From the cell containing the given text, extract its center point as [X, Y] coordinate. 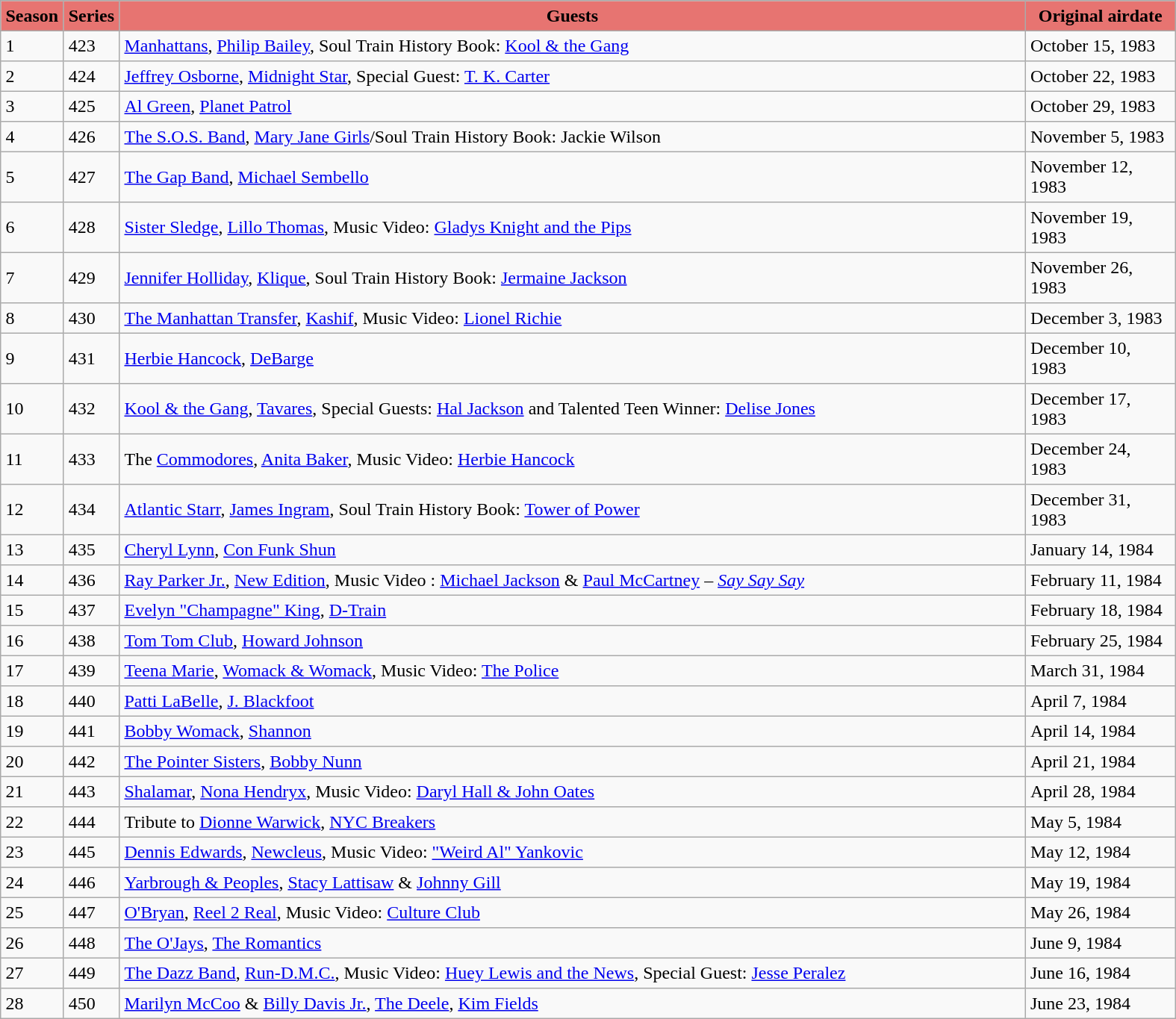
427 [91, 177]
December 24, 1983 [1101, 459]
435 [91, 549]
Guests [573, 16]
Patti LaBelle, J. Blackfoot [573, 701]
18 [32, 701]
April 21, 1984 [1101, 761]
May 12, 1984 [1101, 852]
440 [91, 701]
428 [91, 228]
436 [91, 580]
20 [32, 761]
October 29, 1983 [1101, 106]
424 [91, 76]
February 18, 1984 [1101, 610]
May 19, 1984 [1101, 882]
Evelyn "Champagne" King, D-Train [573, 610]
November 19, 1983 [1101, 228]
The S.O.S. Band, Mary Jane Girls/Soul Train History Book: Jackie Wilson [573, 137]
8 [32, 318]
The Manhattan Transfer, Kashif, Music Video: Lionel Richie [573, 318]
The Gap Band, Michael Sembello [573, 177]
November 5, 1983 [1101, 137]
April 7, 1984 [1101, 701]
16 [32, 641]
447 [91, 912]
430 [91, 318]
5 [32, 177]
Cheryl Lynn, Con Funk Shun [573, 549]
27 [32, 973]
Jennifer Holliday, Klique, Soul Train History Book: Jermaine Jackson [573, 278]
The Pointer Sisters, Bobby Nunn [573, 761]
December 10, 1983 [1101, 358]
26 [32, 943]
445 [91, 852]
426 [91, 137]
January 14, 1984 [1101, 549]
Season [32, 16]
December 3, 1983 [1101, 318]
439 [91, 670]
February 11, 1984 [1101, 580]
June 9, 1984 [1101, 943]
The O'Jays, The Romantics [573, 943]
19 [32, 731]
423 [91, 46]
April 14, 1984 [1101, 731]
June 23, 1984 [1101, 1003]
444 [91, 822]
431 [91, 358]
429 [91, 278]
15 [32, 610]
Herbie Hancock, DeBarge [573, 358]
434 [91, 510]
Tom Tom Club, Howard Johnson [573, 641]
Jeffrey Osborne, Midnight Star, Special Guest: T. K. Carter [573, 76]
441 [91, 731]
October 15, 1983 [1101, 46]
The Dazz Band, Run-D.M.C., Music Video: Huey Lewis and the News, Special Guest: Jesse Peralez [573, 973]
443 [91, 791]
November 26, 1983 [1101, 278]
Yarbrough & Peoples, Stacy Lattisaw & Johnny Gill [573, 882]
425 [91, 106]
433 [91, 459]
438 [91, 641]
9 [32, 358]
3 [32, 106]
Series [91, 16]
October 22, 1983 [1101, 76]
21 [32, 791]
May 26, 1984 [1101, 912]
442 [91, 761]
Sister Sledge, Lillo Thomas, Music Video: Gladys Knight and the Pips [573, 228]
O'Bryan, Reel 2 Real, Music Video: Culture Club [573, 912]
June 16, 1984 [1101, 973]
432 [91, 409]
May 5, 1984 [1101, 822]
Ray Parker Jr., New Edition, Music Video : Michael Jackson & Paul McCartney – Say Say Say [573, 580]
4 [32, 137]
Teena Marie, Womack & Womack, Music Video: The Police [573, 670]
December 31, 1983 [1101, 510]
The Commodores, Anita Baker, Music Video: Herbie Hancock [573, 459]
Dennis Edwards, Newcleus, Music Video: "Weird Al" Yankovic [573, 852]
25 [32, 912]
449 [91, 973]
1 [32, 46]
Kool & the Gang, Tavares, Special Guests: Hal Jackson and Talented Teen Winner: Delise Jones [573, 409]
14 [32, 580]
450 [91, 1003]
22 [32, 822]
Atlantic Starr, James Ingram, Soul Train History Book: Tower of Power [573, 510]
Al Green, Planet Patrol [573, 106]
6 [32, 228]
March 31, 1984 [1101, 670]
April 28, 1984 [1101, 791]
23 [32, 852]
Original airdate [1101, 16]
Bobby Womack, Shannon [573, 731]
13 [32, 549]
448 [91, 943]
12 [32, 510]
446 [91, 882]
17 [32, 670]
10 [32, 409]
437 [91, 610]
Marilyn McCoo & Billy Davis Jr., The Deele, Kim Fields [573, 1003]
7 [32, 278]
11 [32, 459]
February 25, 1984 [1101, 641]
Shalamar, Nona Hendryx, Music Video: Daryl Hall & John Oates [573, 791]
24 [32, 882]
Manhattans, Philip Bailey, Soul Train History Book: Kool & the Gang [573, 46]
Tribute to Dionne Warwick, NYC Breakers [573, 822]
November 12, 1983 [1101, 177]
December 17, 1983 [1101, 409]
2 [32, 76]
28 [32, 1003]
